Scan for the cell matching the given text and deliver its [x, y] coordinate at center. 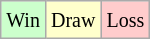
Draw [72, 20]
Loss [126, 20]
Win [24, 20]
